Pinpoint the cell where the given text exists, returning its (x, y) midpoint coordinate. 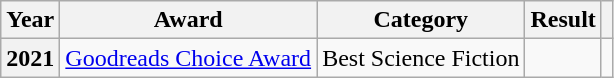
Goodreads Choice Award (188, 58)
Category (421, 20)
Year (30, 20)
Best Science Fiction (421, 58)
2021 (30, 58)
Result (563, 20)
Award (188, 20)
